For the text-containing cell, return its midpoint in (X, Y) coordinate format. 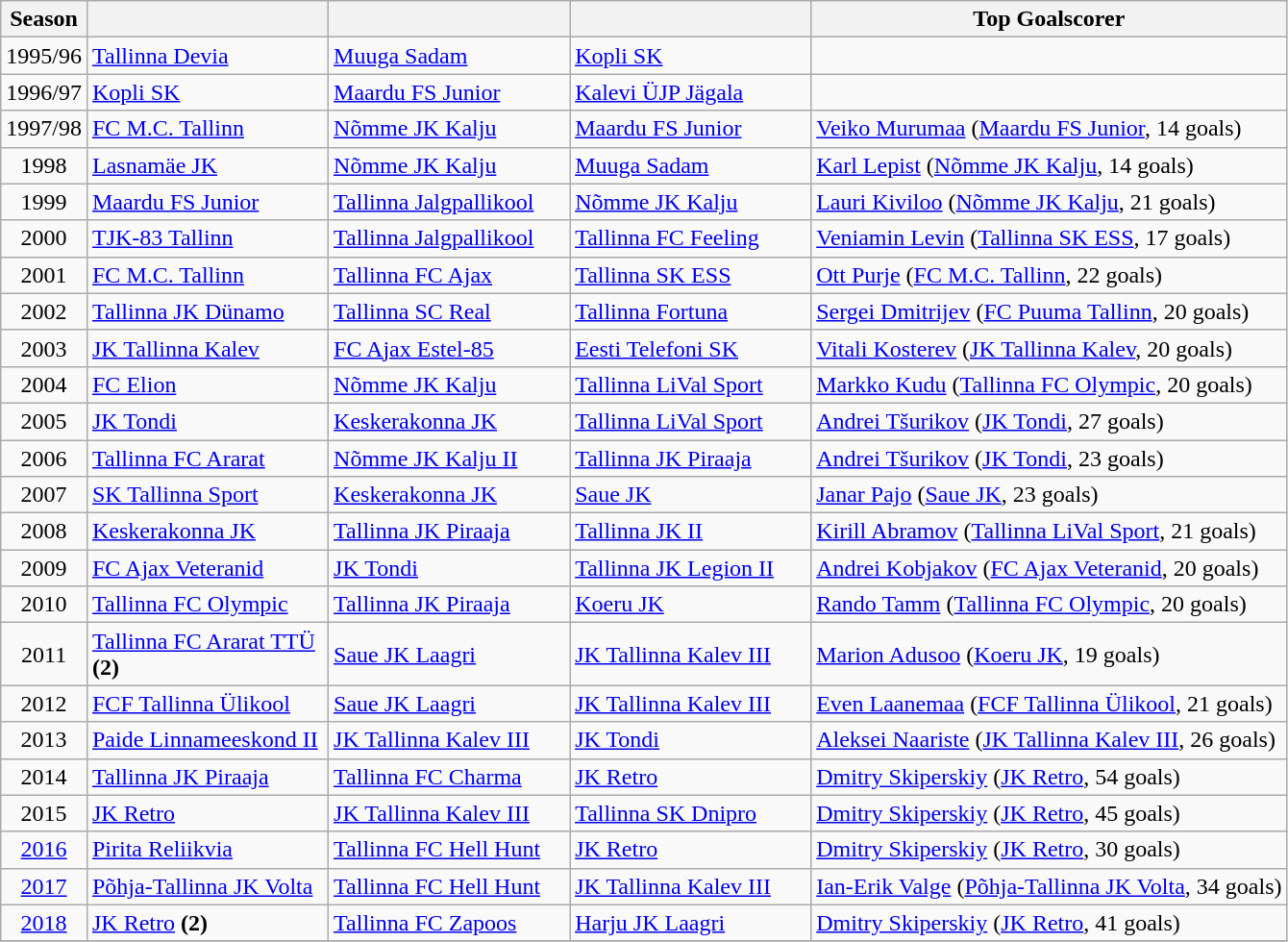
Andrei Tšurikov (JK Tondi, 23 goals) (1050, 459)
Tallinna FC Zapoos (450, 923)
Saue JK (690, 495)
FC Ajax Veteranid (208, 568)
Paide Linnameeskond II (208, 740)
Pirita Reliikvia (208, 850)
Vitali Kosterev (JK Tallinna Kalev, 20 goals) (1050, 348)
Veiko Murumaa (Maardu FS Junior, 14 goals) (1050, 129)
FC Elion (208, 384)
2012 (44, 704)
Janar Pajo (Saue JK, 23 goals) (1050, 495)
Kalevi ÜJP Jägala (690, 92)
Tallinna FC Charma (450, 777)
2014 (44, 777)
2017 (44, 886)
Tallinna FC Olympic (208, 605)
Eesti Telefoni SK (690, 348)
Lauri Kiviloo (Nõmme JK Kalju, 21 goals) (1050, 202)
Rando Tamm (Tallinna FC Olympic, 20 goals) (1050, 605)
2009 (44, 568)
FCF Tallinna Ülikool (208, 704)
Tallinna JK II (690, 532)
Tallinna SC Real (450, 311)
1998 (44, 165)
FC Ajax Estel-85 (450, 348)
Põhja-Tallinna JK Volta (208, 886)
2006 (44, 459)
2005 (44, 421)
Dmitry Skiperskiy (JK Retro, 41 goals) (1050, 923)
Veniamin Levin (Tallinna SK ESS, 17 goals) (1050, 238)
Andrei Kobjakov (FC Ajax Veteranid, 20 goals) (1050, 568)
Tallinna Devia (208, 56)
JK Retro (2) (208, 923)
Koeru JK (690, 605)
Tallinna JK Legion II (690, 568)
Aleksei Naariste (JK Tallinna Kalev III, 26 goals) (1050, 740)
Season (44, 19)
Nõmme JK Kalju II (450, 459)
Andrei Tšurikov (JK Tondi, 27 goals) (1050, 421)
Dmitry Skiperskiy (JK Retro, 54 goals) (1050, 777)
2001 (44, 275)
2000 (44, 238)
2013 (44, 740)
2018 (44, 923)
Kirill Abramov (Tallinna LiVal Sport, 21 goals) (1050, 532)
1997/98 (44, 129)
Harju JK Laagri (690, 923)
2011 (44, 654)
Sergei Dmitrijev (FC Puuma Tallinn, 20 goals) (1050, 311)
Dmitry Skiperskiy (JK Retro, 45 goals) (1050, 813)
Lasnamäe JK (208, 165)
Tallinna SK ESS (690, 275)
1996/97 (44, 92)
Tallinna SK Dnipro (690, 813)
2015 (44, 813)
Tallinna FC Feeling (690, 238)
Tallinna FC Ararat (208, 459)
TJK-83 Tallinn (208, 238)
Marion Adusoo (Koeru JK, 19 goals) (1050, 654)
2010 (44, 605)
1995/96 (44, 56)
Karl Lepist (Nõmme JK Kalju, 14 goals) (1050, 165)
2007 (44, 495)
SK Tallinna Sport (208, 495)
Tallinna JK Dünamo (208, 311)
Tallinna Fortuna (690, 311)
Tallinna FC Ararat TTÜ (2) (208, 654)
Ott Purje (FC M.C. Tallinn, 22 goals) (1050, 275)
Top Goalscorer (1050, 19)
JK Tallinna Kalev (208, 348)
2003 (44, 348)
Even Laanemaa (FCF Tallinna Ülikool, 21 goals) (1050, 704)
2002 (44, 311)
Ian-Erik Valge (Põhja-Tallinna JK Volta, 34 goals) (1050, 886)
Dmitry Skiperskiy (JK Retro, 30 goals) (1050, 850)
2016 (44, 850)
1999 (44, 202)
Tallinna FC Ajax (450, 275)
Markko Kudu (Tallinna FC Olympic, 20 goals) (1050, 384)
2008 (44, 532)
2004 (44, 384)
